Output the [x, y] coordinate of the center of the cell containing the given text.  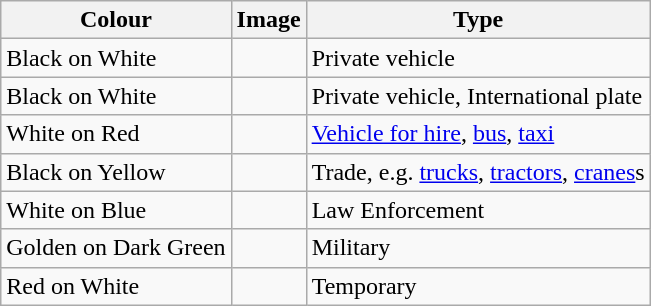
Temporary [478, 286]
Type [478, 20]
Red on White [116, 286]
White on Blue [116, 210]
Golden on Dark Green [116, 248]
Private vehicle [478, 58]
Vehicle for hire, bus, taxi [478, 134]
Law Enforcement [478, 210]
White on Red [116, 134]
Trade, e.g. trucks, tractors, craness [478, 172]
Military [478, 248]
Private vehicle, International plate [478, 96]
Image [268, 20]
Black on Yellow [116, 172]
Colour [116, 20]
